Identify which cell holds the provided text, then report its [X, Y] central coordinate. 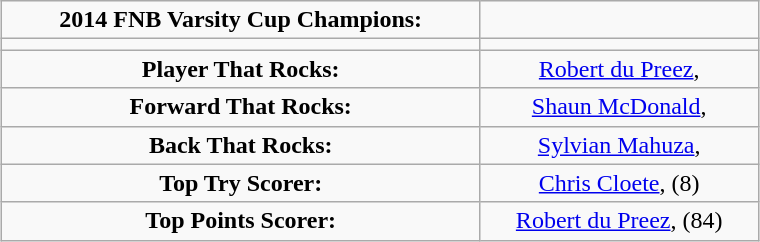
Chris Cloete, (8) [620, 183]
Robert du Preez, [620, 69]
Forward That Rocks: [241, 107]
Sylvian Mahuza, [620, 145]
Top Points Scorer: [241, 221]
Top Try Scorer: [241, 183]
Robert du Preez, (84) [620, 221]
Shaun McDonald, [620, 107]
2014 FNB Varsity Cup Champions: [241, 20]
Player That Rocks: [241, 69]
Back That Rocks: [241, 145]
